Capture the cell that displays the provided text and extract its [x, y] central coordinate. 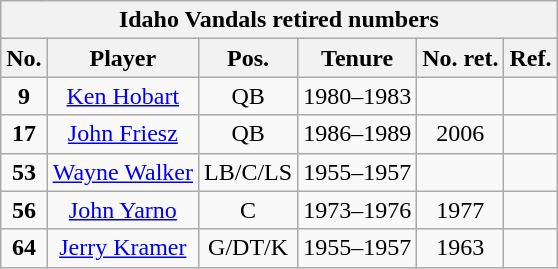
Tenure [358, 58]
No. [24, 58]
1973–1976 [358, 210]
Ref. [530, 58]
G/DT/K [248, 248]
56 [24, 210]
John Friesz [122, 134]
53 [24, 172]
1977 [460, 210]
C [248, 210]
Jerry Kramer [122, 248]
2006 [460, 134]
LB/C/LS [248, 172]
1963 [460, 248]
1980–1983 [358, 96]
Pos. [248, 58]
Ken Hobart [122, 96]
1986–1989 [358, 134]
Player [122, 58]
64 [24, 248]
17 [24, 134]
Wayne Walker [122, 172]
Idaho Vandals retired numbers [279, 20]
No. ret. [460, 58]
9 [24, 96]
John Yarno [122, 210]
